Return the [X, Y] coordinate for the center point of the cell that contains the specified text.  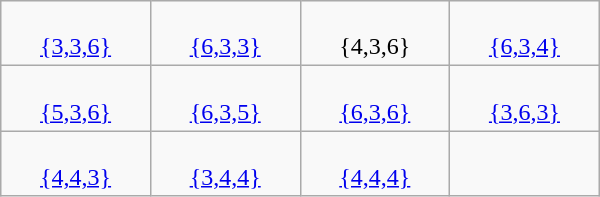
{4,4,3} [76, 164]
{4,4,4} [375, 164]
{6,3,6} [375, 98]
{5,3,6} [76, 98]
{6,3,4} [525, 34]
{3,4,4} [225, 164]
{6,3,5} [225, 98]
{6,3,3} [225, 34]
{3,3,6} [76, 34]
{3,6,3} [525, 98]
{4,3,6} [375, 34]
